Scan for the cell matching the given text and deliver its (x, y) coordinate at center. 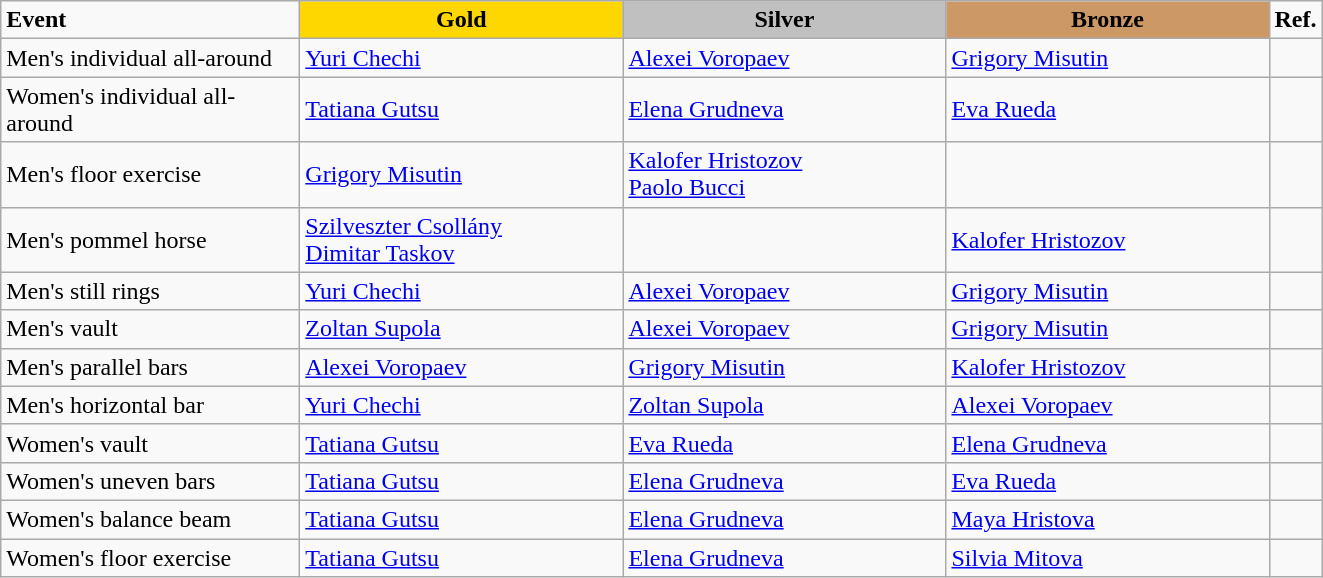
Women's vault (150, 443)
Maya Hristova (1108, 519)
Men's pommel horse (150, 240)
Women's uneven bars (150, 481)
Men's still rings (150, 291)
Men's floor exercise (150, 174)
Men's individual all-around (150, 58)
Men's horizontal bar (150, 405)
Women's balance beam (150, 519)
Women's individual all-around (150, 110)
Women's floor exercise (150, 557)
Men's parallel bars (150, 367)
Silvia Mitova (1108, 557)
Bronze (1108, 20)
Szilveszter Csollány Dimitar Taskov (462, 240)
Kalofer Hristozov Paolo Bucci (784, 174)
Silver (784, 20)
Ref. (1296, 20)
Gold (462, 20)
Men's vault (150, 329)
Event (150, 20)
